Locate the cell with the specified text and output its [X, Y] center coordinate. 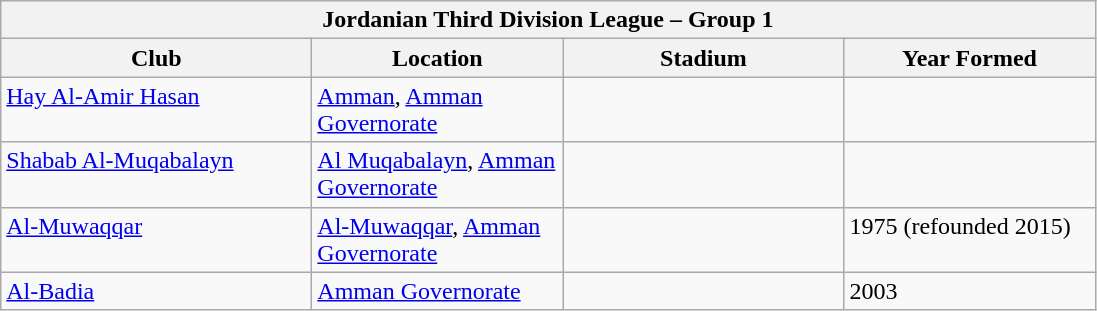
1975 (refounded 2015) [970, 240]
Al-Badia [156, 291]
2003 [970, 291]
Jordanian Third Division League – Group 1 [548, 20]
Amman Governorate [438, 291]
Hay Al-Amir Hasan [156, 110]
Al-Muwaqqar, Amman Governorate [438, 240]
Al-Muwaqqar [156, 240]
Club [156, 58]
Amman, Amman Governorate [438, 110]
Stadium [704, 58]
Shabab Al-Muqabalayn [156, 174]
Location [438, 58]
Al Muqabalayn, Amman Governorate [438, 174]
Year Formed [970, 58]
